Provide the (x, y) coordinate of the cell's center where the given text is located.  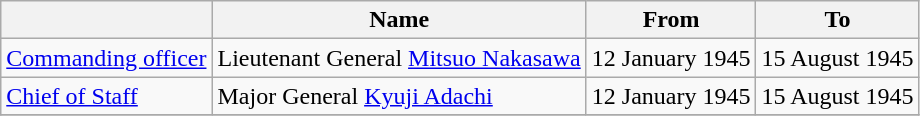
Commanding officer (106, 58)
Major General Kyuji Adachi (399, 96)
To (838, 20)
Lieutenant General Mitsuo Nakasawa (399, 58)
From (671, 20)
Chief of Staff (106, 96)
Name (399, 20)
